For the text-containing cell, return its midpoint in (X, Y) coordinate format. 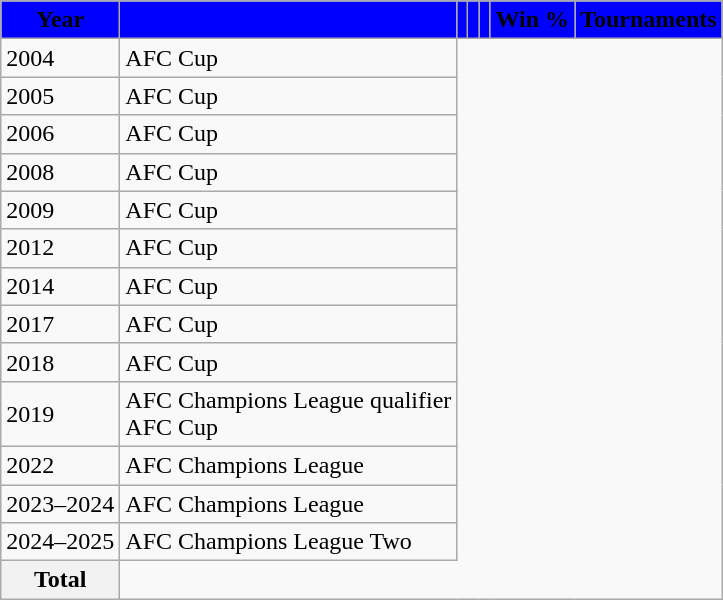
2009 (60, 210)
Total (60, 580)
Year (60, 20)
2024–2025 (60, 542)
2023–2024 (60, 503)
2019 (60, 414)
2006 (60, 134)
2005 (60, 96)
AFC Champions League Two (288, 542)
Win % (532, 20)
2014 (60, 286)
2004 (60, 58)
AFC Champions League qualifier AFC Cup (288, 414)
2012 (60, 248)
Tournaments (649, 20)
2008 (60, 172)
2022 (60, 465)
2018 (60, 362)
2017 (60, 324)
